Capture the cell that displays the provided text and extract its [x, y] central coordinate. 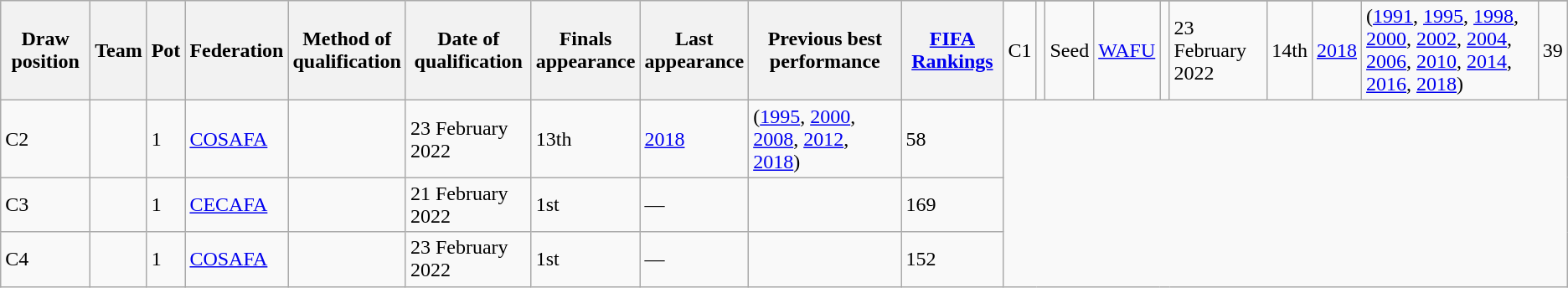
Method ofqualification [347, 50]
Lastappearance [694, 50]
C1 [1020, 50]
Draw position [45, 50]
(1995, 2000, 2008, 2012, 2018) [825, 139]
39 [1553, 50]
169 [952, 204]
Team [119, 50]
C3 [45, 204]
13th [585, 139]
152 [952, 260]
Seed [1070, 50]
Federation [236, 50]
Finalsappearance [585, 50]
C2 [45, 139]
58 [952, 139]
21 February 2022 [468, 204]
C4 [45, 260]
Pot [166, 50]
Date ofqualification [468, 50]
Previous bestperformance [825, 50]
FIFA Rankings [952, 50]
14th [1290, 50]
WAFU [1127, 50]
(1991, 1995, 1998, 2000, 2002, 2004, 2006, 2010, 2014, 2016, 2018) [1451, 50]
CECAFA [236, 204]
